Scan for the cell matching the given text and deliver its (x, y) coordinate at center. 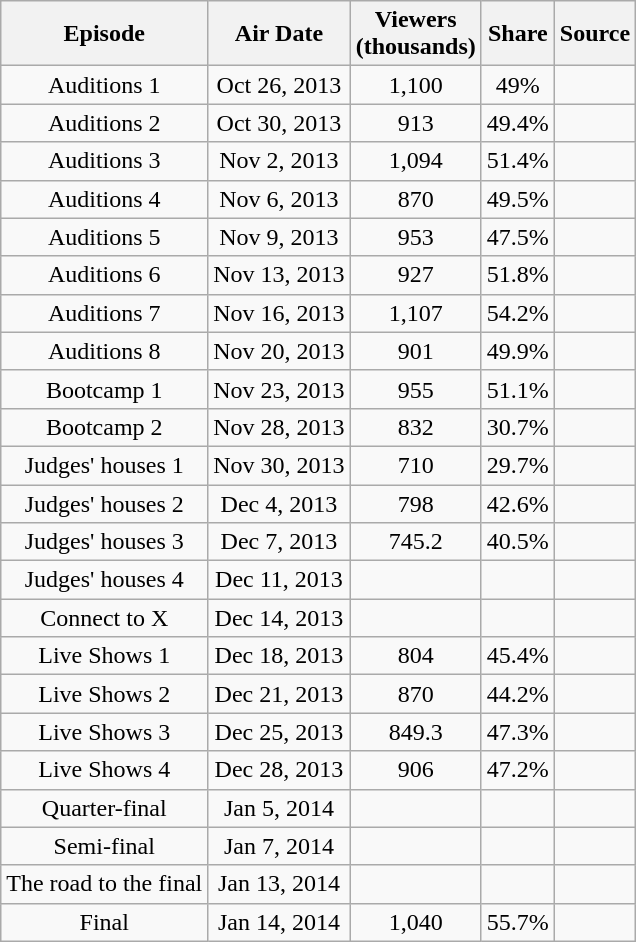
Air Date (279, 34)
40.5% (518, 542)
30.7% (518, 427)
Dec 25, 2013 (279, 732)
1,100 (416, 85)
Nov 23, 2013 (279, 389)
Auditions 6 (104, 275)
710 (416, 465)
29.7% (518, 465)
Live Shows 3 (104, 732)
832 (416, 427)
Quarter-final (104, 808)
Connect to X (104, 618)
955 (416, 389)
47.3% (518, 732)
Dec 14, 2013 (279, 618)
Semi-final (104, 846)
Dec 18, 2013 (279, 656)
Nov 20, 2013 (279, 351)
798 (416, 503)
49% (518, 85)
47.5% (518, 237)
Nov 13, 2013 (279, 275)
Nov 2, 2013 (279, 161)
953 (416, 237)
804 (416, 656)
Auditions 8 (104, 351)
Nov 6, 2013 (279, 199)
Live Shows 1 (104, 656)
1,107 (416, 313)
Episode (104, 34)
Source (594, 34)
745.2 (416, 542)
51.8% (518, 275)
Final (104, 922)
Live Shows 4 (104, 770)
Judges' houses 2 (104, 503)
49.9% (518, 351)
The road to the final (104, 884)
1,040 (416, 922)
Bootcamp 1 (104, 389)
Viewers(thousands) (416, 34)
913 (416, 123)
49.4% (518, 123)
Auditions 1 (104, 85)
42.6% (518, 503)
Dec 7, 2013 (279, 542)
Dec 21, 2013 (279, 694)
Jan 13, 2014 (279, 884)
Auditions 2 (104, 123)
51.1% (518, 389)
Nov 9, 2013 (279, 237)
Nov 30, 2013 (279, 465)
Nov 28, 2013 (279, 427)
Judges' houses 3 (104, 542)
Auditions 7 (104, 313)
Oct 26, 2013 (279, 85)
1,094 (416, 161)
Auditions 4 (104, 199)
849.3 (416, 732)
44.2% (518, 694)
Dec 11, 2013 (279, 580)
Judges' houses 1 (104, 465)
Judges' houses 4 (104, 580)
Auditions 5 (104, 237)
45.4% (518, 656)
Share (518, 34)
Nov 16, 2013 (279, 313)
901 (416, 351)
Oct 30, 2013 (279, 123)
Dec 4, 2013 (279, 503)
Bootcamp 2 (104, 427)
55.7% (518, 922)
Jan 7, 2014 (279, 846)
51.4% (518, 161)
927 (416, 275)
47.2% (518, 770)
Auditions 3 (104, 161)
Dec 28, 2013 (279, 770)
49.5% (518, 199)
Live Shows 2 (104, 694)
Jan 14, 2014 (279, 922)
Jan 5, 2014 (279, 808)
906 (416, 770)
54.2% (518, 313)
